From the cell containing the given text, extract its center point as (x, y) coordinate. 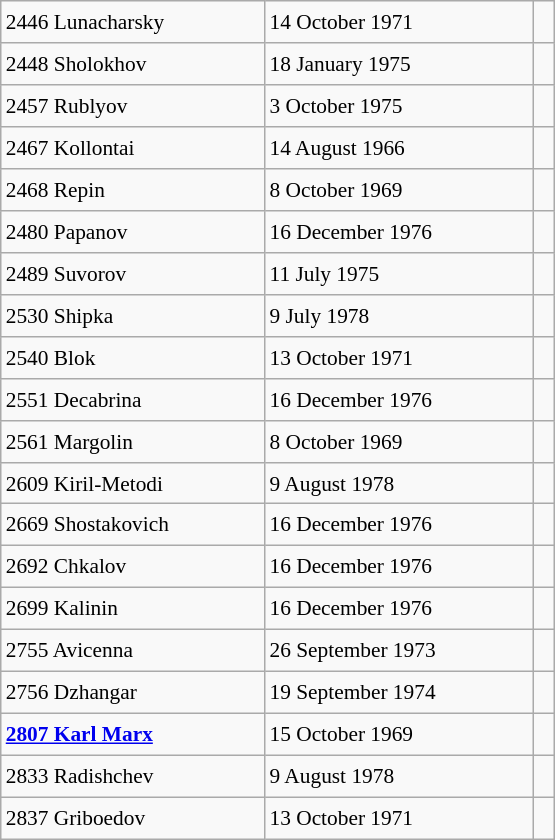
2540 Blok (133, 357)
9 July 1978 (399, 315)
2457 Rublyov (133, 106)
2561 Margolin (133, 441)
2446 Lunacharsky (133, 22)
2530 Shipka (133, 315)
2837 Griboedov (133, 818)
2480 Papanov (133, 232)
19 September 1974 (399, 693)
2756 Dzhangar (133, 693)
3 October 1975 (399, 106)
2448 Sholokhov (133, 64)
2699 Kalinin (133, 609)
2755 Avicenna (133, 651)
2669 Shostakovich (133, 525)
2468 Repin (133, 190)
14 October 1971 (399, 22)
14 August 1966 (399, 148)
26 September 1973 (399, 651)
11 July 1975 (399, 274)
2609 Kiril-Metodi (133, 483)
2807 Karl Marx (133, 735)
2467 Kollontai (133, 148)
2551 Decabrina (133, 399)
18 January 1975 (399, 64)
2489 Suvorov (133, 274)
2692 Chkalov (133, 567)
2833 Radishchev (133, 776)
15 October 1969 (399, 735)
